Pinpoint the cell where the given text exists, returning its (X, Y) midpoint coordinate. 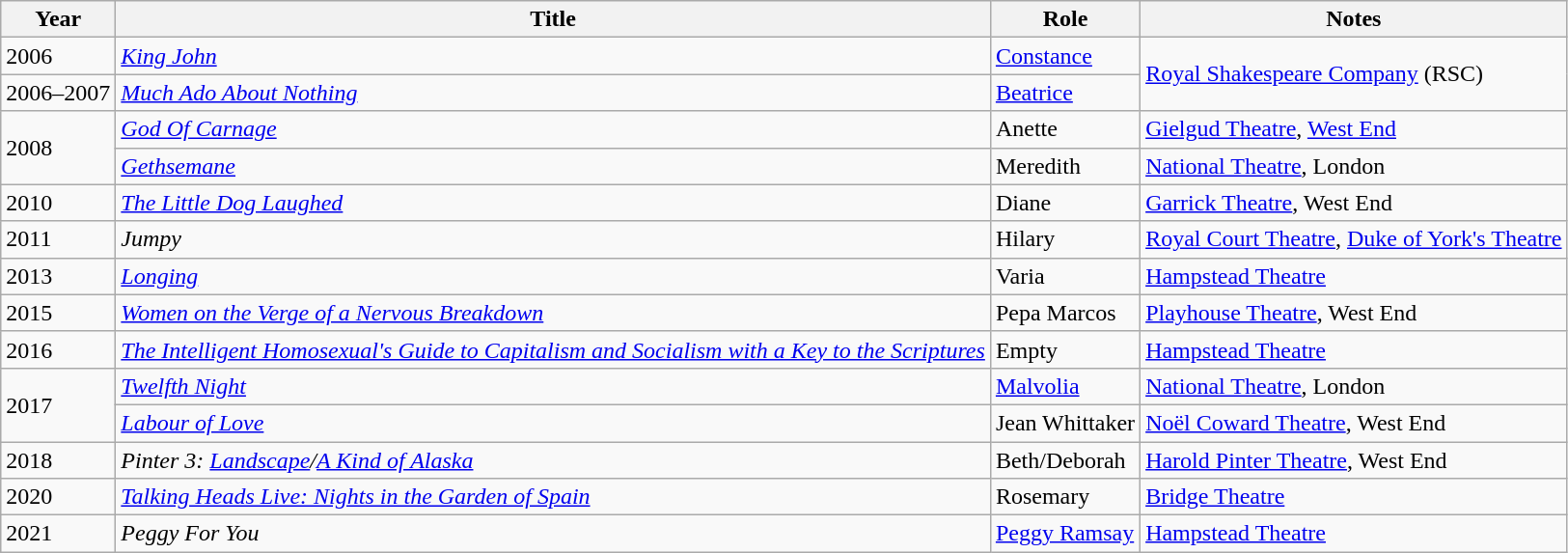
2013 (58, 276)
Bridge Theatre (1354, 497)
Royal Shakespeare Company (RSC) (1354, 74)
Notes (1354, 19)
Pinter 3: Landscape/A Kind of Alaska (554, 460)
Longing (554, 276)
Title (554, 19)
Royal Court Theatre, Duke of York's Theatre (1354, 239)
Meredith (1065, 166)
2021 (58, 534)
Constance (1065, 56)
Jumpy (554, 239)
Talking Heads Live: Nights in the Garden of Spain (554, 497)
Rosemary (1065, 497)
Year (58, 19)
Malvolia (1065, 386)
Varia (1065, 276)
The Intelligent Homosexual's Guide to Capitalism and Socialism with a Key to the Scriptures (554, 349)
Gethsemane (554, 166)
God Of Carnage (554, 129)
Anette (1065, 129)
Beatrice (1065, 93)
Pepa Marcos (1065, 313)
Beth/Deborah (1065, 460)
Hilary (1065, 239)
Peggy For You (554, 534)
Gielgud Theatre, West End (1354, 129)
2016 (58, 349)
King John (554, 56)
2006 (58, 56)
Jean Whittaker (1065, 423)
2020 (58, 497)
Harold Pinter Theatre, West End (1354, 460)
Empty (1065, 349)
Much Ado About Nothing (554, 93)
2011 (58, 239)
Role (1065, 19)
2006–2007 (58, 93)
2008 (58, 148)
Labour of Love (554, 423)
Noël Coward Theatre, West End (1354, 423)
2018 (58, 460)
Diane (1065, 203)
The Little Dog Laughed (554, 203)
Peggy Ramsay (1065, 534)
2017 (58, 404)
2015 (58, 313)
Women on the Verge of a Nervous Breakdown (554, 313)
Garrick Theatre, West End (1354, 203)
2010 (58, 203)
Playhouse Theatre, West End (1354, 313)
Twelfth Night (554, 386)
